Search for the cell housing the specified text and yield its (X, Y) center coordinate. 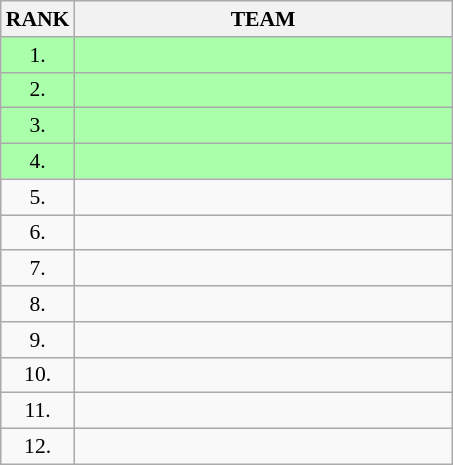
TEAM (262, 19)
10. (38, 375)
RANK (38, 19)
6. (38, 233)
9. (38, 340)
11. (38, 411)
1. (38, 55)
2. (38, 90)
5. (38, 197)
4. (38, 162)
3. (38, 126)
8. (38, 304)
7. (38, 269)
12. (38, 447)
